Identify which cell holds the provided text, then report its (X, Y) central coordinate. 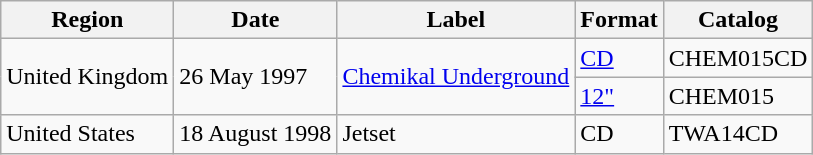
Date (256, 20)
Catalog (738, 20)
TWA14CD (738, 134)
Format (619, 20)
26 May 1997 (256, 77)
Jetset (456, 134)
CHEM015 (738, 96)
Label (456, 20)
United States (88, 134)
Chemikal Underground (456, 77)
CHEM015CD (738, 58)
United Kingdom (88, 77)
Region (88, 20)
18 August 1998 (256, 134)
12" (619, 96)
